Find where the given text appears and provide that cell's center as (X, Y) coordinate. 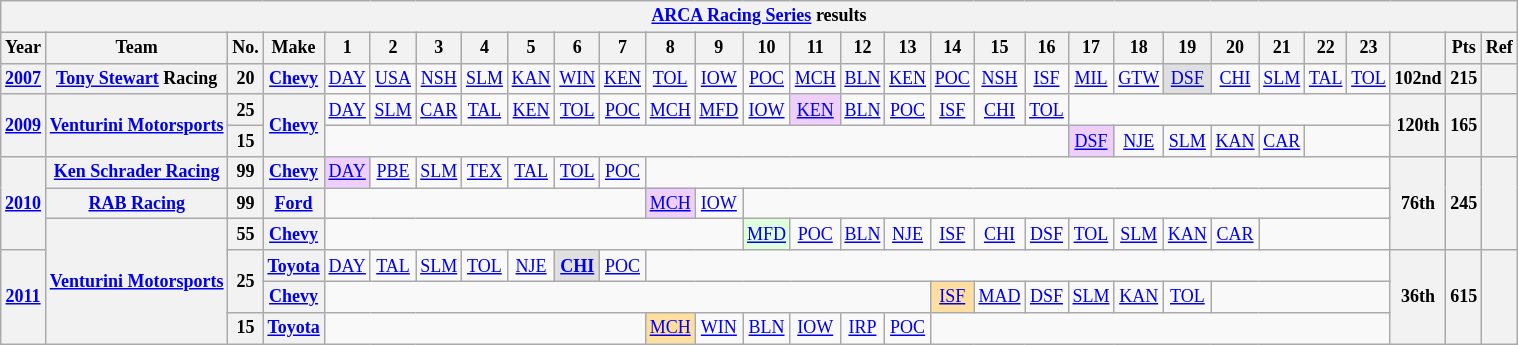
2007 (24, 78)
5 (531, 48)
USA (393, 78)
22 (1326, 48)
2009 (24, 125)
16 (1046, 48)
21 (1282, 48)
Year (24, 48)
245 (1464, 204)
4 (485, 48)
No. (246, 48)
8 (670, 48)
PBE (393, 172)
55 (246, 234)
10 (767, 48)
18 (1139, 48)
RAB Racing (136, 204)
165 (1464, 125)
2 (393, 48)
19 (1188, 48)
Make (294, 48)
9 (719, 48)
3 (439, 48)
Ken Schrader Racing (136, 172)
1 (347, 48)
2010 (24, 204)
13 (908, 48)
ARCA Racing Series results (759, 16)
615 (1464, 297)
120th (1418, 125)
7 (623, 48)
IRP (862, 328)
102nd (1418, 78)
36th (1418, 297)
MIL (1091, 78)
Ref (1500, 48)
GTW (1139, 78)
2011 (24, 297)
Team (136, 48)
6 (578, 48)
12 (862, 48)
76th (1418, 204)
17 (1091, 48)
Tony Stewart Racing (136, 78)
215 (1464, 78)
TEX (485, 172)
23 (1368, 48)
11 (815, 48)
MAD (1000, 296)
Ford (294, 204)
Pts (1464, 48)
14 (952, 48)
